Identify which cell holds the provided text, then report its [x, y] central coordinate. 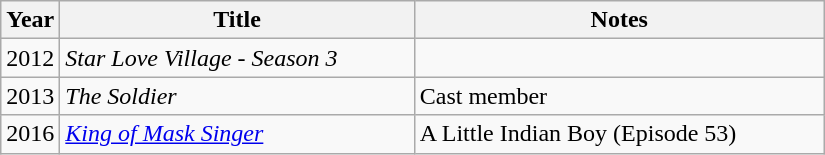
Title [237, 20]
2013 [30, 96]
A Little Indian Boy (Episode 53) [619, 134]
Cast member [619, 96]
The Soldier [237, 96]
Year [30, 20]
King of Mask Singer [237, 134]
2012 [30, 58]
Star Love Village - Season 3 [237, 58]
Notes [619, 20]
2016 [30, 134]
